Return [X, Y] of the center of cell containing provided text 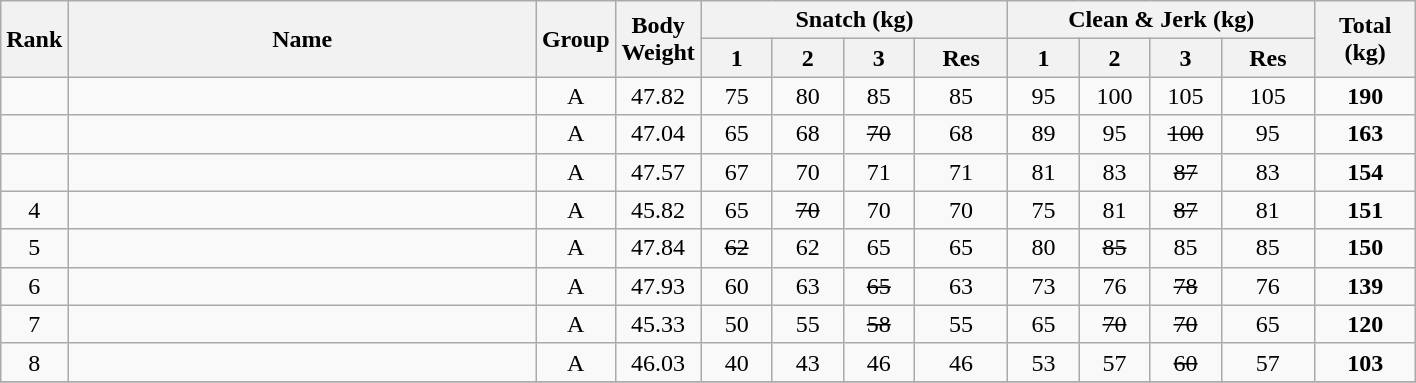
163 [1366, 134]
190 [1366, 96]
Body Weight [658, 39]
78 [1186, 286]
47.93 [658, 286]
4 [34, 210]
139 [1366, 286]
7 [34, 324]
151 [1366, 210]
154 [1366, 172]
Snatch (kg) [854, 20]
150 [1366, 248]
50 [736, 324]
47.82 [658, 96]
47.04 [658, 134]
47.84 [658, 248]
6 [34, 286]
46.03 [658, 362]
53 [1044, 362]
8 [34, 362]
120 [1366, 324]
73 [1044, 286]
Group [576, 39]
47.57 [658, 172]
43 [808, 362]
Name [302, 39]
58 [878, 324]
45.82 [658, 210]
45.33 [658, 324]
5 [34, 248]
Total (kg) [1366, 39]
67 [736, 172]
Clean & Jerk (kg) [1162, 20]
89 [1044, 134]
103 [1366, 362]
40 [736, 362]
Rank [34, 39]
